Provide the [X, Y] coordinate of the cell's center where the given text is located.  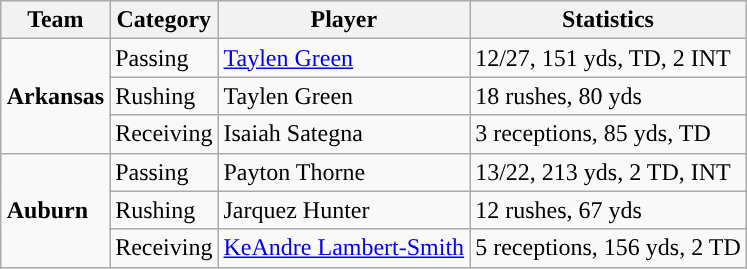
Jarquez Hunter [344, 210]
3 receptions, 85 yds, TD [608, 134]
12/27, 151 yds, TD, 2 INT [608, 58]
18 rushes, 80 yds [608, 96]
12 rushes, 67 yds [608, 210]
5 receptions, 156 yds, 2 TD [608, 248]
Isaiah Sategna [344, 134]
Statistics [608, 20]
KeAndre Lambert-Smith [344, 248]
Payton Thorne [344, 172]
Auburn [55, 210]
Team [55, 20]
Player [344, 20]
Category [164, 20]
13/22, 213 yds, 2 TD, INT [608, 172]
Arkansas [55, 96]
